Extract the (x, y) coordinate from the center of the cell holding the provided text.  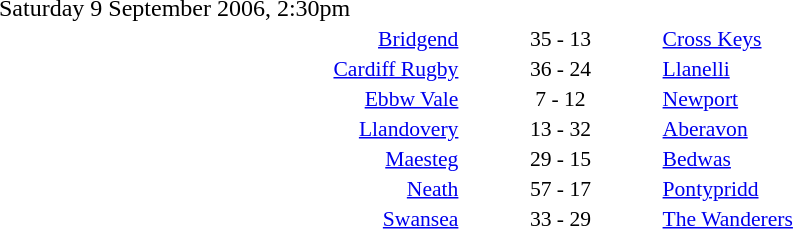
13 - 32 (560, 128)
36 - 24 (560, 68)
29 - 15 (560, 158)
7 - 12 (560, 98)
35 - 13 (560, 38)
57 - 17 (560, 188)
